Return the (X, Y) coordinate for the center point of the cell that contains the specified text.  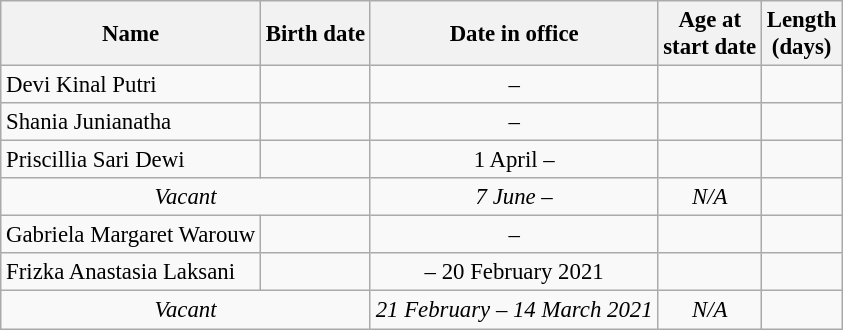
7 June – (514, 197)
Date in office (514, 34)
Gabriela Margaret Warouw (131, 235)
Birth date (315, 34)
– 20 February 2021 (514, 273)
Priscillia Sari Dewi (131, 160)
Devi Kinal Putri (131, 85)
21 February – 14 March 2021 (514, 310)
Frizka Anastasia Laksani (131, 273)
Length(days) (802, 34)
Shania Junianatha (131, 122)
1 April – (514, 160)
Age atstart date (710, 34)
Name (131, 34)
